Extract the [X, Y] coordinate from the center of the cell holding the provided text.  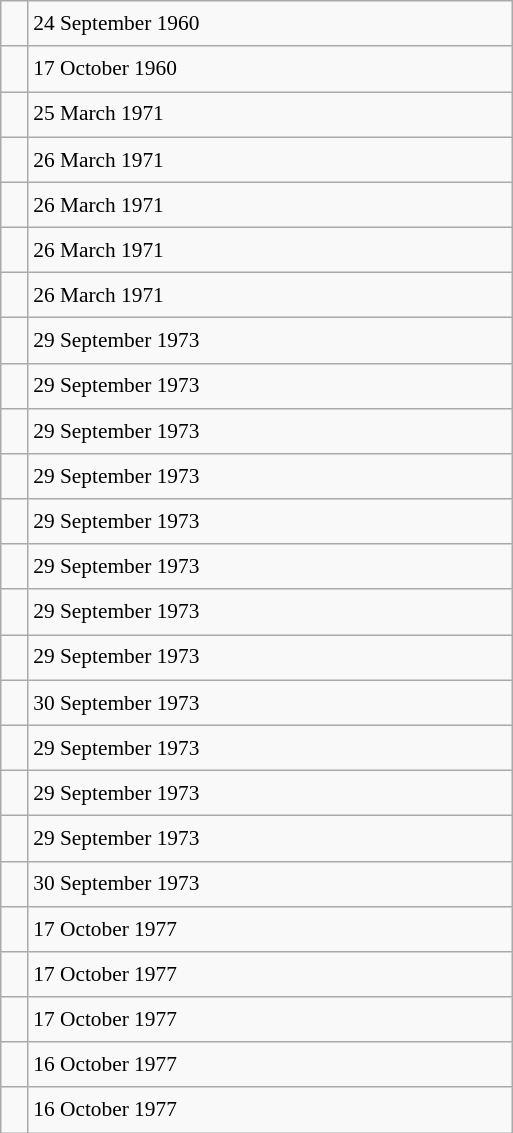
25 March 1971 [270, 114]
17 October 1960 [270, 68]
24 September 1960 [270, 24]
